Determine the [x, y] coordinate at the center of the cell enclosing the given text.  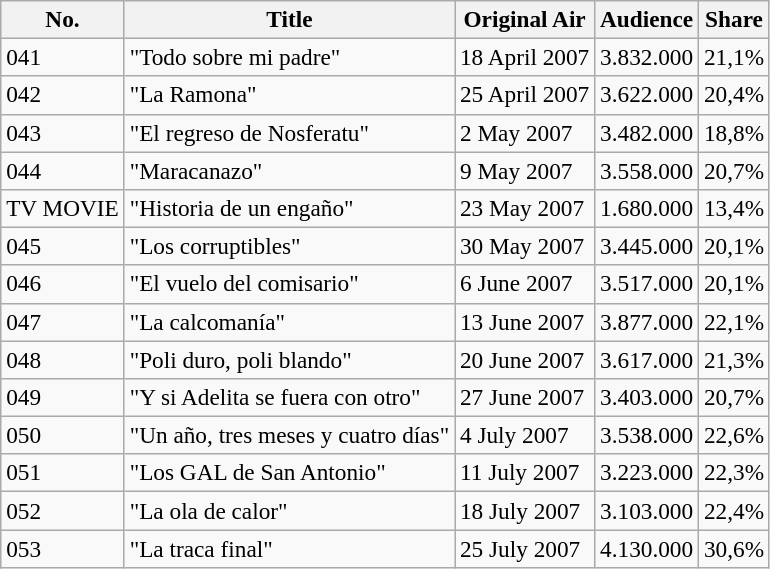
046 [62, 284]
3.445.000 [647, 246]
18 July 2007 [525, 510]
050 [62, 435]
22,4% [734, 510]
"Los GAL de San Antonio" [289, 473]
9 May 2007 [525, 170]
13 June 2007 [525, 322]
Audience [647, 19]
3.538.000 [647, 435]
"Historia de un engaño" [289, 208]
"La ola de calor" [289, 510]
25 April 2007 [525, 95]
"Y si Adelita se fuera con otro" [289, 397]
"Un año, tres meses y cuatro días" [289, 435]
No. [62, 19]
3.517.000 [647, 284]
"Todo sobre mi padre" [289, 57]
053 [62, 548]
20 June 2007 [525, 359]
045 [62, 246]
18 April 2007 [525, 57]
TV MOVIE [62, 208]
3.617.000 [647, 359]
052 [62, 510]
042 [62, 95]
043 [62, 133]
3.832.000 [647, 57]
27 June 2007 [525, 397]
Share [734, 19]
"Maracanazo" [289, 170]
3.403.000 [647, 397]
049 [62, 397]
1.680.000 [647, 208]
18,8% [734, 133]
22,1% [734, 322]
Title [289, 19]
3.103.000 [647, 510]
22,3% [734, 473]
21,3% [734, 359]
044 [62, 170]
11 July 2007 [525, 473]
21,1% [734, 57]
"El regreso de Nosferatu" [289, 133]
4 July 2007 [525, 435]
20,4% [734, 95]
"La calcomanía" [289, 322]
2 May 2007 [525, 133]
048 [62, 359]
4.130.000 [647, 548]
3.223.000 [647, 473]
3.622.000 [647, 95]
041 [62, 57]
"Poli duro, poli blando" [289, 359]
051 [62, 473]
"El vuelo del comisario" [289, 284]
30,6% [734, 548]
25 July 2007 [525, 548]
"Los corruptibles" [289, 246]
047 [62, 322]
"La Ramona" [289, 95]
Original Air [525, 19]
3.558.000 [647, 170]
6 June 2007 [525, 284]
22,6% [734, 435]
23 May 2007 [525, 208]
13,4% [734, 208]
3.482.000 [647, 133]
3.877.000 [647, 322]
30 May 2007 [525, 246]
"La traca final" [289, 548]
